Output the (x, y) coordinate of the center of the cell containing the given text.  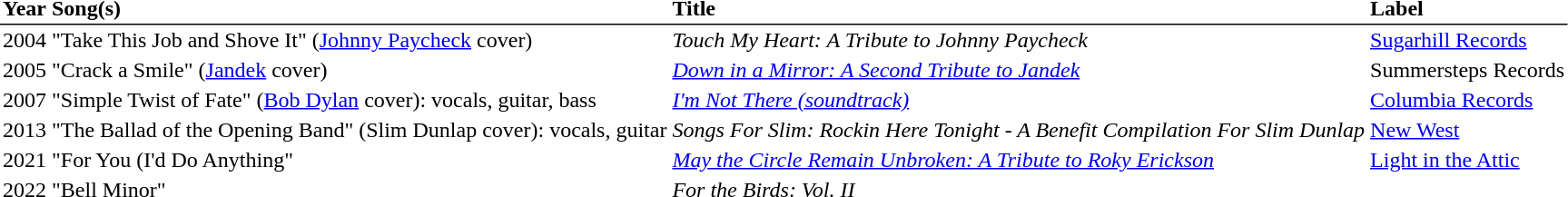
Touch My Heart: A Tribute to Johnny Paycheck (1019, 40)
"Crack a Smile" (Jandek cover) (360, 69)
2007 (25, 100)
May the Circle Remain Unbroken: A Tribute to Roky Erickson (1019, 160)
2013 (25, 129)
2004 (25, 40)
Down in a Mirror: A Second Tribute to Jandek (1019, 69)
"Take This Job and Shove It" (Johnny Paycheck cover) (360, 40)
I'm Not There (soundtrack) (1019, 100)
New West (1467, 129)
Sugarhill Records (1467, 40)
"For You (I'd Do Anything" (360, 160)
2005 (25, 69)
Columbia Records (1467, 100)
Summersteps Records (1467, 69)
Songs For Slim: Rockin Here Tonight - A Benefit Compilation For Slim Dunlap (1019, 129)
"Simple Twist of Fate" (Bob Dylan cover): vocals, guitar, bass (360, 100)
"The Ballad of the Opening Band" (Slim Dunlap cover): vocals, guitar (360, 129)
2021 (25, 160)
Light in the Attic (1467, 160)
